Scan for the cell matching the given text and deliver its [X, Y] coordinate at center. 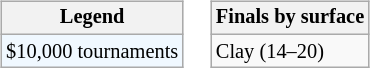
$10,000 tournaments [92, 51]
Finals by surface [290, 18]
Clay (14–20) [290, 51]
Legend [92, 18]
